Return [x, y] of the center of cell containing provided text 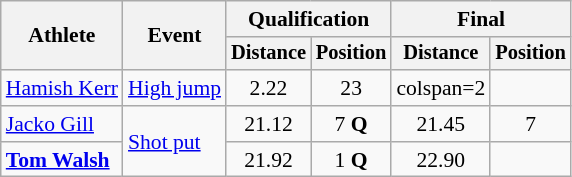
Shot put [174, 142]
colspan=2 [440, 88]
Jacko Gill [62, 124]
High jump [174, 88]
21.12 [268, 124]
21.45 [440, 124]
23 [351, 88]
Event [174, 36]
Final [480, 19]
Athlete [62, 36]
7 [530, 124]
Hamish Kerr [62, 88]
7 Q [351, 124]
Qualification [308, 19]
2.22 [268, 88]
